Detect which cell encompasses the target text, then output its [x, y] center coordinate. 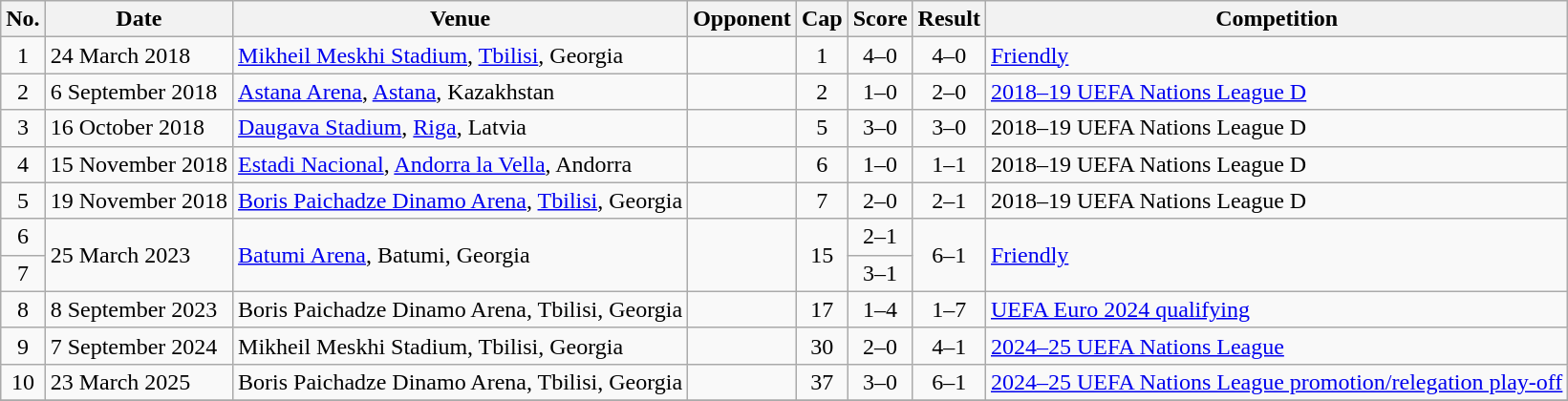
10 [23, 382]
Date [139, 19]
8 [23, 309]
Venue [461, 19]
Astana Arena, Astana, Kazakhstan [461, 92]
Competition [1277, 19]
17 [822, 309]
4–1 [949, 346]
19 November 2018 [139, 200]
1–4 [880, 309]
Daugava Stadium, Riga, Latvia [461, 128]
16 October 2018 [139, 128]
30 [822, 346]
Cap [822, 19]
23 March 2025 [139, 382]
Opponent [742, 19]
4 [23, 164]
7 September 2024 [139, 346]
24 March 2018 [139, 55]
UEFA Euro 2024 qualifying [1277, 309]
15 [822, 255]
1–1 [949, 164]
15 November 2018 [139, 164]
6 September 2018 [139, 92]
Estadi Nacional, Andorra la Vella, Andorra [461, 164]
Batumi Arena, Batumi, Georgia [461, 255]
1–7 [949, 309]
Score [880, 19]
37 [822, 382]
2024–25 UEFA Nations League promotion/relegation play-off [1277, 382]
Result [949, 19]
No. [23, 19]
2024–25 UEFA Nations League [1277, 346]
25 March 2023 [139, 255]
3–1 [880, 273]
3 [23, 128]
9 [23, 346]
8 September 2023 [139, 309]
